Determine the (X, Y) coordinate at the center of the cell enclosing the given text.  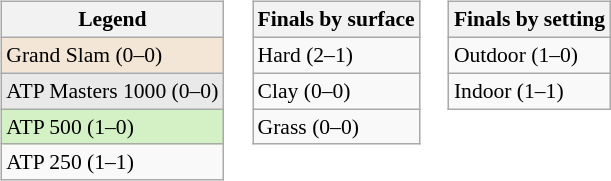
ATP Masters 1000 (0–0) (112, 91)
ATP 500 (1–0) (112, 127)
Grass (0–0) (336, 127)
Indoor (1–1) (530, 91)
Finals by surface (336, 20)
Grand Slam (0–0) (112, 55)
Hard (2–1) (336, 55)
Finals by setting (530, 20)
Legend (112, 20)
Outdoor (1–0) (530, 55)
Clay (0–0) (336, 91)
ATP 250 (1–1) (112, 162)
